From the cell containing the given text, extract its center point as [x, y] coordinate. 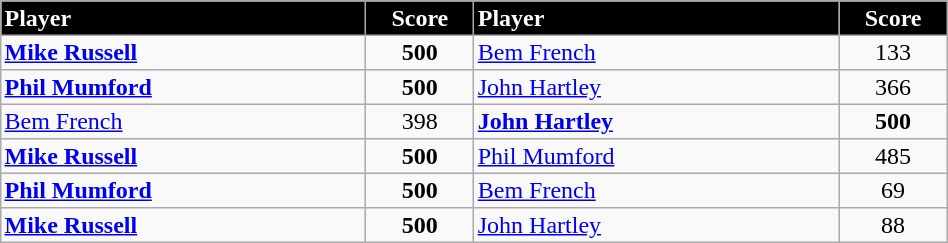
366 [893, 87]
485 [893, 156]
69 [893, 190]
398 [420, 121]
88 [893, 225]
133 [893, 52]
